Locate the cell with the specified text and output its (X, Y) center coordinate. 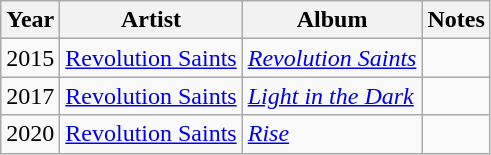
2015 (30, 58)
Year (30, 20)
2017 (30, 96)
2020 (30, 134)
Rise (332, 134)
Album (332, 20)
Light in the Dark (332, 96)
Notes (456, 20)
Artist (151, 20)
